For the text-containing cell, return its midpoint in (X, Y) coordinate format. 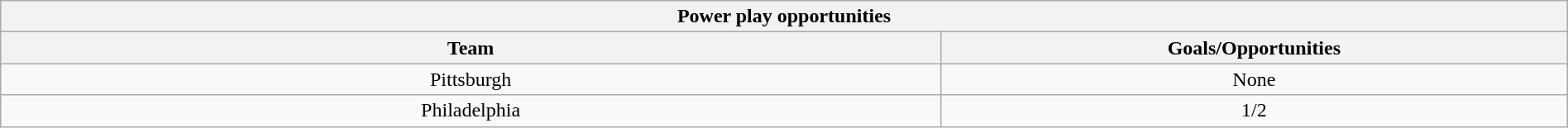
1/2 (1254, 111)
Power play opportunities (784, 17)
Philadelphia (471, 111)
Goals/Opportunities (1254, 48)
Team (471, 48)
None (1254, 79)
Pittsburgh (471, 79)
